Determine the (X, Y) coordinate at the center of the cell enclosing the given text.  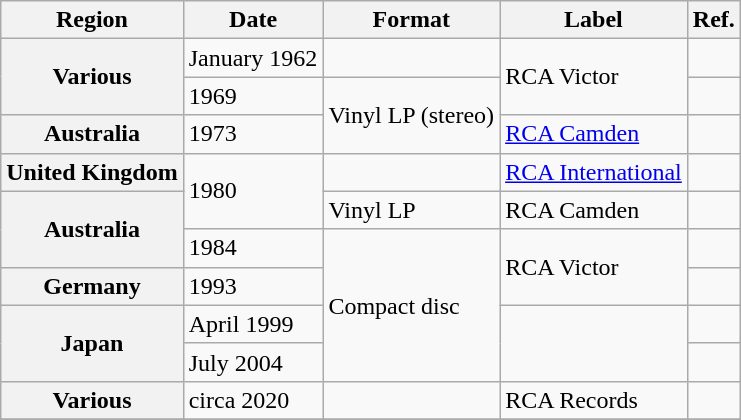
Format (412, 20)
Japan (92, 343)
Label (594, 20)
Compact disc (412, 305)
January 1962 (253, 58)
Date (253, 20)
April 1999 (253, 324)
1980 (253, 191)
United Kingdom (92, 172)
RCA Records (594, 400)
Vinyl LP (stereo) (412, 115)
1984 (253, 248)
Germany (92, 286)
1973 (253, 134)
1993 (253, 286)
July 2004 (253, 362)
RCA International (594, 172)
Region (92, 20)
1969 (253, 96)
circa 2020 (253, 400)
Ref. (714, 20)
Vinyl LP (412, 210)
